Return [X, Y] of the center of cell containing provided text 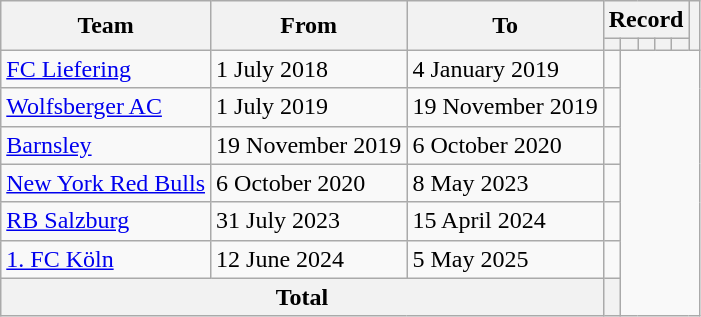
4 January 2019 [505, 69]
5 May 2025 [505, 259]
Team [106, 26]
1 July 2019 [309, 107]
RB Salzburg [106, 221]
Record [646, 20]
12 June 2024 [309, 259]
To [505, 26]
FC Liefering [106, 69]
New York Red Bulls [106, 183]
31 July 2023 [309, 221]
From [309, 26]
Total [302, 297]
Wolfsberger AC [106, 107]
1 July 2018 [309, 69]
8 May 2023 [505, 183]
Barnsley [106, 145]
15 April 2024 [505, 221]
1. FC Köln [106, 259]
